Output the [X, Y] coordinate of the center of the cell containing the given text.  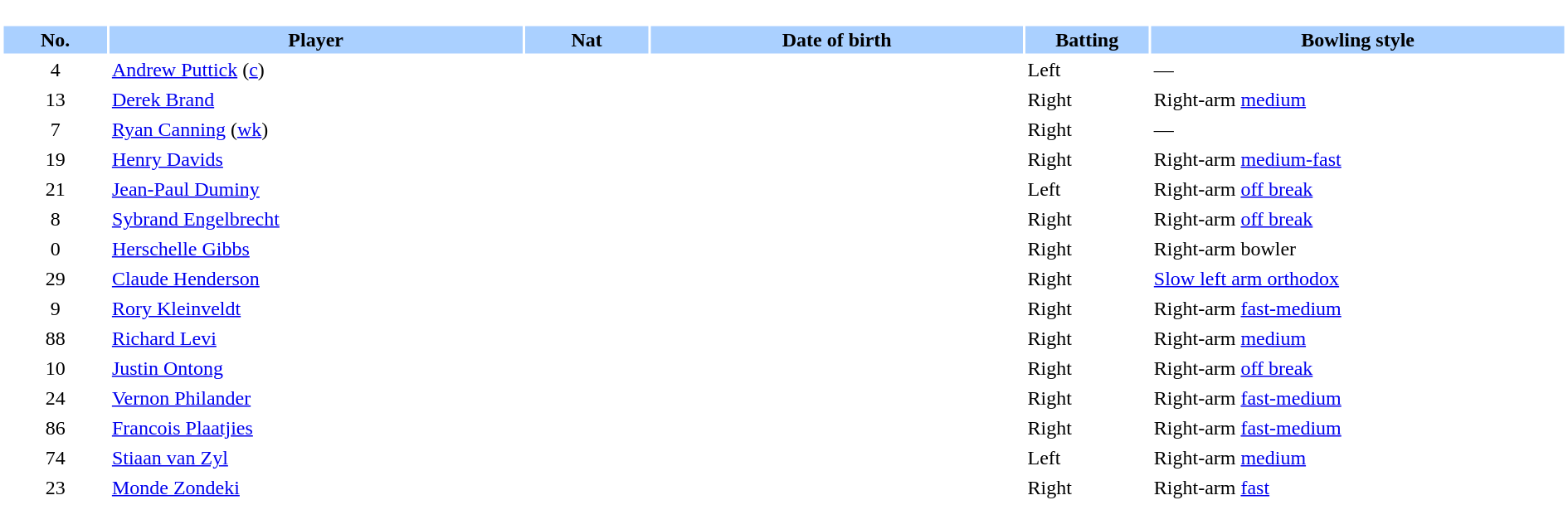
21 [55, 189]
Claude Henderson [316, 279]
29 [55, 279]
4 [55, 70]
Richard Levi [316, 338]
24 [55, 398]
Right-arm fast [1358, 488]
Rory Kleinveldt [316, 308]
19 [55, 159]
9 [55, 308]
Right-arm medium-fast [1358, 159]
Herschelle Gibbs [316, 249]
Andrew Puttick (c) [316, 70]
Slow left arm orthodox [1358, 279]
13 [55, 100]
Sybrand Engelbrecht [316, 219]
Vernon Philander [316, 398]
23 [55, 488]
7 [55, 129]
Derek Brand [316, 100]
Right-arm bowler [1358, 249]
Ryan Canning (wk) [316, 129]
Francois Plaatjies [316, 428]
0 [55, 249]
Date of birth [837, 40]
No. [55, 40]
Stiaan van Zyl [316, 458]
88 [55, 338]
10 [55, 368]
Justin Ontong [316, 368]
Henry Davids [316, 159]
Batting [1087, 40]
Nat [586, 40]
Bowling style [1358, 40]
Jean-Paul Duminy [316, 189]
86 [55, 428]
Player [316, 40]
8 [55, 219]
74 [55, 458]
Monde Zondeki [316, 488]
